Extract the [x, y] coordinate from the center of the cell holding the provided text.  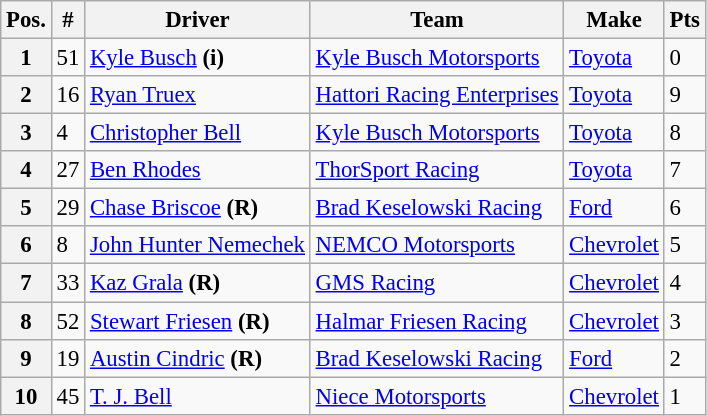
ThorSport Racing [437, 170]
Austin Cindric (R) [198, 358]
Pts [684, 20]
Make [614, 20]
Niece Motorsports [437, 396]
45 [68, 396]
Ryan Truex [198, 95]
Christopher Bell [198, 133]
Kaz Grala (R) [198, 283]
Driver [198, 20]
Hattori Racing Enterprises [437, 95]
Kyle Busch (i) [198, 58]
T. J. Bell [198, 396]
John Hunter Nemechek [198, 245]
Ben Rhodes [198, 170]
52 [68, 321]
29 [68, 208]
GMS Racing [437, 283]
NEMCO Motorsports [437, 245]
# [68, 20]
Chase Briscoe (R) [198, 208]
Stewart Friesen (R) [198, 321]
Halmar Friesen Racing [437, 321]
51 [68, 58]
33 [68, 283]
27 [68, 170]
Pos. [26, 20]
0 [684, 58]
19 [68, 358]
16 [68, 95]
Team [437, 20]
10 [26, 396]
